Scan for the cell matching the given text and deliver its [x, y] coordinate at center. 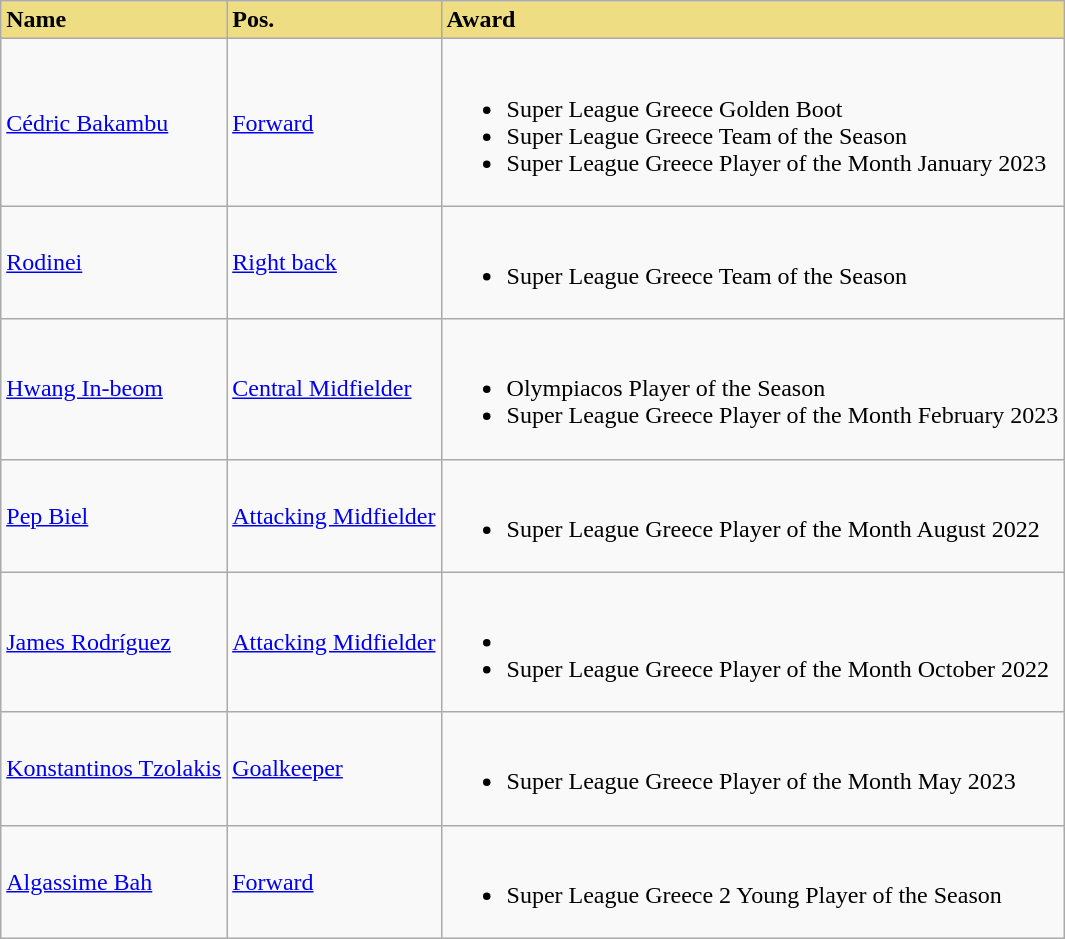
Super League Greece Player of the Month October 2022 [752, 642]
James Rodríguez [114, 642]
Super League Greece Team of the Season [752, 262]
Algassime Bah [114, 882]
Hwang In-beom [114, 389]
Super League Greece 2 Young Player of the Season [752, 882]
Pos. [334, 20]
Pep Biel [114, 516]
Konstantinos Tzolakis [114, 768]
Rodinei [114, 262]
Cédric Bakambu [114, 122]
Central Midfielder [334, 389]
Super League Greece Player of the Month August 2022 [752, 516]
Super League Greece Golden BootSuper League Greece Team of the SeasonSuper League Greece Player of the Month January 2023 [752, 122]
Right back [334, 262]
Super League Greece Player of the Month May 2023 [752, 768]
Olympiacos Player of the SeasonSuper League Greece Player of the Month February 2023 [752, 389]
Goalkeeper [334, 768]
Award [752, 20]
Name [114, 20]
